Provide the [X, Y] coordinate of the cell's center where the given text is located.  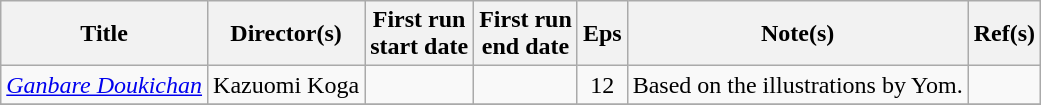
Director(s) [286, 34]
First runstart date [420, 34]
First runend date [526, 34]
Ganbare Doukichan [104, 85]
12 [602, 85]
Title [104, 34]
Eps [602, 34]
Based on the illustrations by Yom. [798, 85]
Ref(s) [1004, 34]
Note(s) [798, 34]
Kazuomi Koga [286, 85]
